Search for the cell housing the specified text and yield its [X, Y] center coordinate. 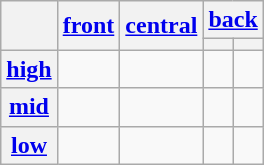
high [29, 69]
low [29, 145]
central [162, 26]
mid [29, 107]
front [88, 26]
back [233, 20]
